Extract the (X, Y) coordinate from the center of the cell holding the provided text.  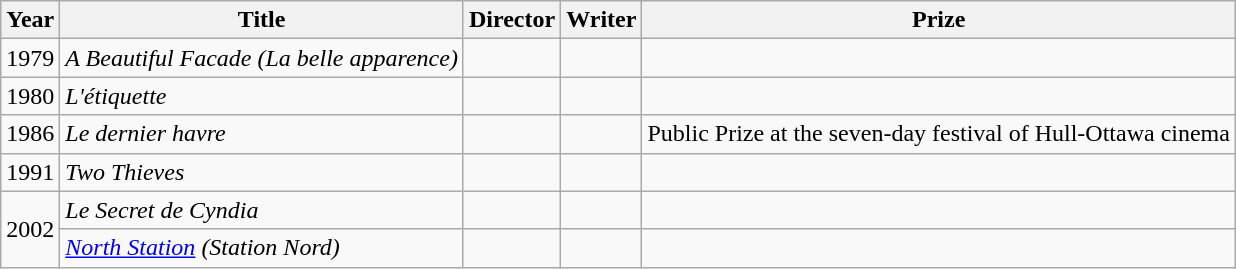
A Beautiful Facade (La belle apparence) (262, 58)
Director (512, 20)
1979 (30, 58)
2002 (30, 229)
Prize (939, 20)
L'étiquette (262, 96)
Writer (602, 20)
Le dernier havre (262, 134)
1991 (30, 172)
Le Secret de Cyndia (262, 210)
Year (30, 20)
Public Prize at the seven-day festival of Hull-Ottawa cinema (939, 134)
North Station (Station Nord) (262, 248)
1980 (30, 96)
Title (262, 20)
1986 (30, 134)
Two Thieves (262, 172)
